Identify which cell holds the provided text, then report its [x, y] central coordinate. 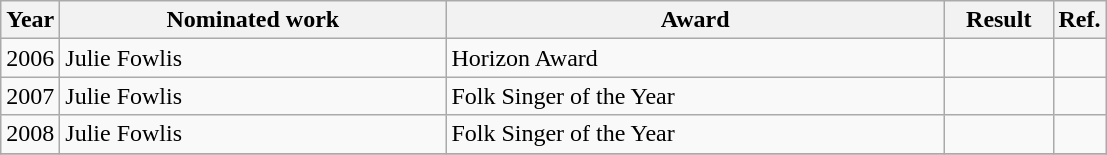
Nominated work [253, 20]
Year [30, 20]
2006 [30, 58]
Result [998, 20]
Award [696, 20]
2007 [30, 96]
Horizon Award [696, 58]
Ref. [1080, 20]
2008 [30, 134]
